Locate the cell with the specified text and output its (X, Y) center coordinate. 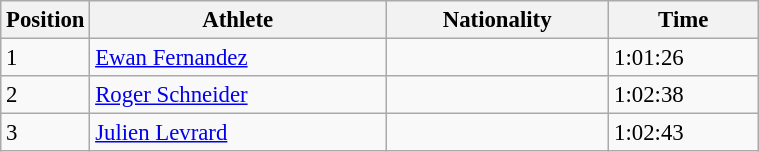
2 (46, 95)
Julien Levrard (238, 133)
Roger Schneider (238, 95)
Ewan Fernandez (238, 58)
1:01:26 (684, 58)
1:02:38 (684, 95)
3 (46, 133)
1:02:43 (684, 133)
Athlete (238, 20)
Time (684, 20)
Nationality (498, 20)
Position (46, 20)
1 (46, 58)
